Output the [X, Y] coordinate of the center of the cell containing the given text.  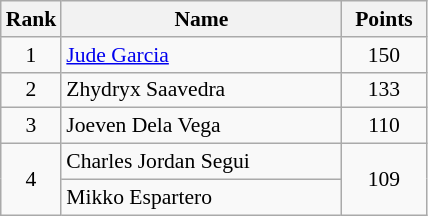
Mikko Espartero [201, 197]
110 [384, 126]
2 [32, 90]
133 [384, 90]
Jude Garcia [201, 55]
Rank [32, 19]
109 [384, 180]
Charles Jordan Segui [201, 162]
150 [384, 55]
Points [384, 19]
3 [32, 126]
Zhydryx Saavedra [201, 90]
1 [32, 55]
Joeven Dela Vega [201, 126]
4 [32, 180]
Name [201, 19]
